Return [X, Y] of the center of cell containing provided text 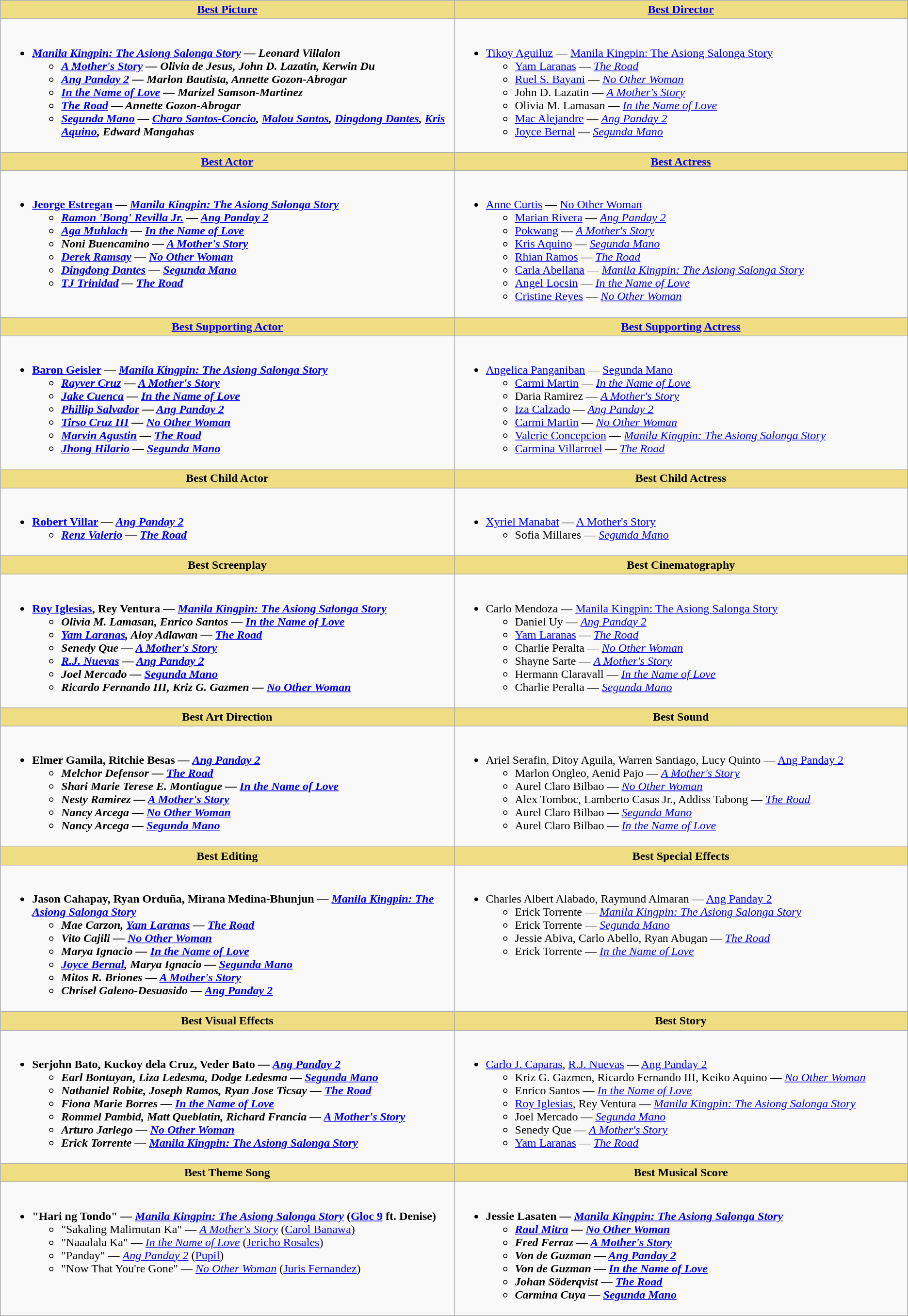
Best Theme Song [227, 1173]
Best Visual Effects [227, 1021]
Best Special Effects [681, 855]
Best Musical Score [681, 1173]
Best Actor [227, 162]
Best Editing [227, 855]
Best Supporting Actress [681, 327]
Best Cinematography [681, 565]
Robert Villar — Ang Panday 2Renz Valerio — The Road [227, 522]
Best Child Actress [681, 478]
Best Story [681, 1021]
Best Picture [227, 10]
Best Art Direction [227, 717]
Best Director [681, 10]
Best Supporting Actor [227, 327]
Best Screenplay [227, 565]
Best Sound [681, 717]
Best Actress [681, 162]
Xyriel Manabat — A Mother's StorySofia Millares — Segunda Mano [681, 522]
Best Child Actor [227, 478]
